Return the [X, Y] coordinate for the center point of the cell that contains the specified text.  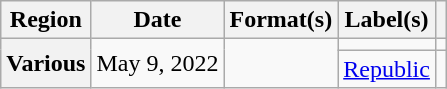
Format(s) [281, 20]
May 9, 2022 [158, 64]
Region [46, 20]
Label(s) [387, 20]
Date [158, 20]
Various [46, 64]
Republic [387, 69]
